Pinpoint the cell where the given text exists, returning its [X, Y] midpoint coordinate. 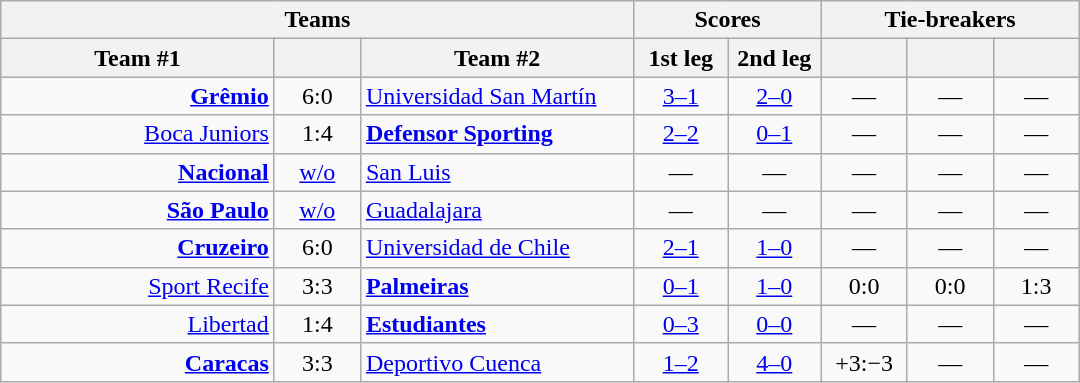
Team #1 [138, 58]
Scores [728, 20]
Universidad de Chile [497, 248]
0–0 [775, 324]
1:3 [1036, 286]
3–1 [681, 96]
1–2 [681, 362]
Libertad [138, 324]
4–0 [775, 362]
Caracas [138, 362]
Nacional [138, 172]
0–3 [681, 324]
2–1 [681, 248]
Boca Juniors [138, 134]
Tie-breakers [950, 20]
Defensor Sporting [497, 134]
Sport Recife [138, 286]
Palmeiras [497, 286]
1st leg [681, 58]
Teams [318, 20]
2nd leg [775, 58]
Deportivo Cuenca [497, 362]
Universidad San Martín [497, 96]
2–2 [681, 134]
Cruzeiro [138, 248]
Guadalajara [497, 210]
+3:−3 [864, 362]
Estudiantes [497, 324]
2–0 [775, 96]
Grêmio [138, 96]
San Luis [497, 172]
São Paulo [138, 210]
Team #2 [497, 58]
